Identify which cell holds the provided text, then report its [x, y] central coordinate. 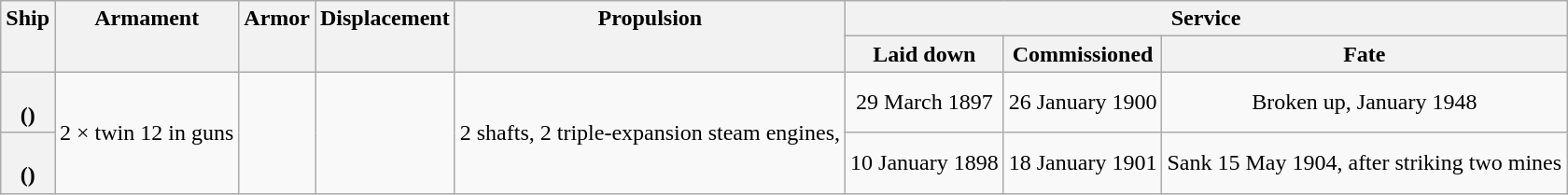
Fate [1365, 54]
Ship [28, 36]
Armament [147, 36]
Broken up, January 1948 [1365, 103]
2 shafts, 2 triple-expansion steam engines, [650, 132]
2 × twin 12 in guns [147, 132]
Laid down [925, 54]
10 January 1898 [925, 162]
Service [1206, 19]
Sank 15 May 1904, after striking two mines [1365, 162]
18 January 1901 [1083, 162]
29 March 1897 [925, 103]
Displacement [385, 36]
Commissioned [1083, 54]
Armor [277, 36]
26 January 1900 [1083, 103]
Propulsion [650, 36]
